Detect which cell encompasses the target text, then output its (x, y) center coordinate. 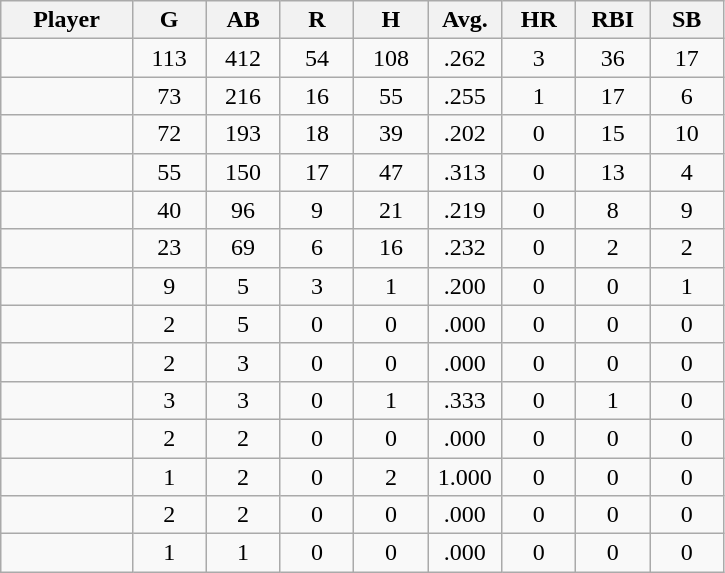
.255 (465, 96)
Avg. (465, 20)
150 (243, 172)
.202 (465, 134)
.313 (465, 172)
8 (613, 210)
AB (243, 20)
18 (317, 134)
23 (169, 248)
1.000 (465, 477)
SB (687, 20)
412 (243, 58)
15 (613, 134)
216 (243, 96)
72 (169, 134)
39 (391, 134)
.232 (465, 248)
G (169, 20)
193 (243, 134)
Player (66, 20)
21 (391, 210)
13 (613, 172)
69 (243, 248)
108 (391, 58)
RBI (613, 20)
40 (169, 210)
.333 (465, 400)
36 (613, 58)
R (317, 20)
73 (169, 96)
113 (169, 58)
H (391, 20)
.262 (465, 58)
10 (687, 134)
96 (243, 210)
.200 (465, 286)
54 (317, 58)
.219 (465, 210)
4 (687, 172)
47 (391, 172)
HR (539, 20)
